Extract the [x, y] coordinate from the center of the cell holding the provided text.  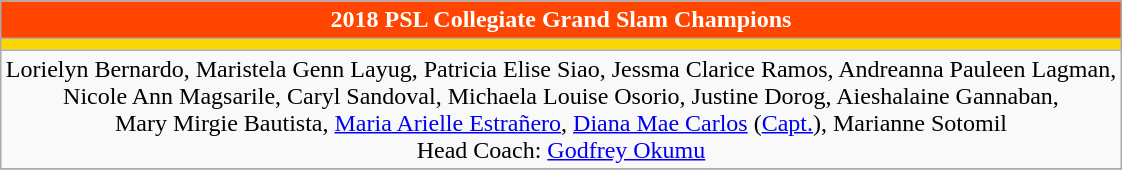
2018 PSL Collegiate Grand Slam Champions [560, 20]
